Capture the cell that displays the provided text and extract its (x, y) central coordinate. 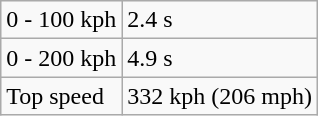
332 kph (206 mph) (220, 96)
4.9 s (220, 58)
Top speed (62, 96)
2.4 s (220, 20)
0 - 200 kph (62, 58)
0 - 100 kph (62, 20)
